Return the [X, Y] coordinate for the center point of the cell that contains the specified text.  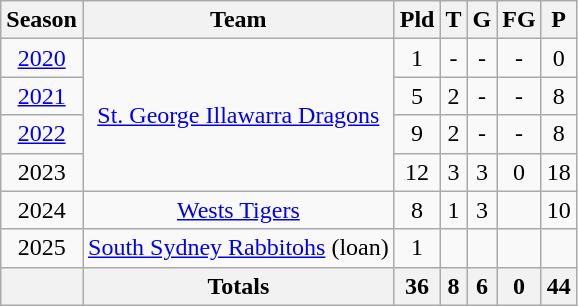
FG [519, 20]
6 [482, 286]
5 [417, 96]
10 [558, 210]
South Sydney Rabbitohs (loan) [238, 248]
2020 [42, 58]
18 [558, 172]
44 [558, 286]
T [454, 20]
36 [417, 286]
Totals [238, 286]
2023 [42, 172]
12 [417, 172]
2025 [42, 248]
Pld [417, 20]
2024 [42, 210]
2022 [42, 134]
Team [238, 20]
G [482, 20]
St. George Illawarra Dragons [238, 115]
9 [417, 134]
Wests Tigers [238, 210]
Season [42, 20]
P [558, 20]
2021 [42, 96]
